Return the [x, y] coordinate for the center point of the cell that contains the specified text.  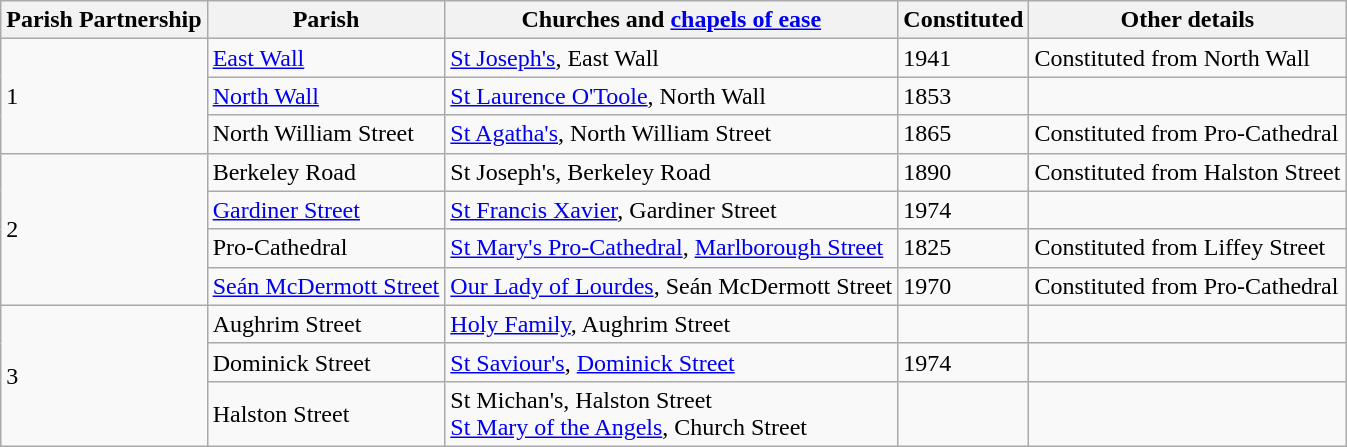
Holy Family, Aughrim Street [672, 324]
Berkeley Road [326, 172]
East Wall [326, 58]
Halston Street [326, 414]
Constituted from Halston Street [1188, 172]
North Wall [326, 96]
St Agatha's, North William Street [672, 134]
St Michan's, Halston StreetSt Mary of the Angels, Church Street [672, 414]
3 [104, 376]
1 [104, 96]
Constituted from Liffey Street [1188, 248]
St Saviour's, Dominick Street [672, 362]
Pro-Cathedral [326, 248]
St Francis Xavier, Gardiner Street [672, 210]
1970 [964, 286]
2 [104, 229]
St Joseph's, Berkeley Road [672, 172]
Gardiner Street [326, 210]
1825 [964, 248]
St Mary's Pro-Cathedral, Marlborough Street [672, 248]
St Laurence O'Toole, North Wall [672, 96]
Dominick Street [326, 362]
Churches and chapels of ease [672, 20]
1890 [964, 172]
Parish [326, 20]
Other details [1188, 20]
Constituted from North Wall [1188, 58]
Parish Partnership [104, 20]
1941 [964, 58]
Constituted [964, 20]
St Joseph's, East Wall [672, 58]
1853 [964, 96]
Aughrim Street [326, 324]
North William Street [326, 134]
1865 [964, 134]
Our Lady of Lourdes, Seán McDermott Street [672, 286]
Seán McDermott Street [326, 286]
